Extract the [X, Y] coordinate from the center of the cell holding the provided text.  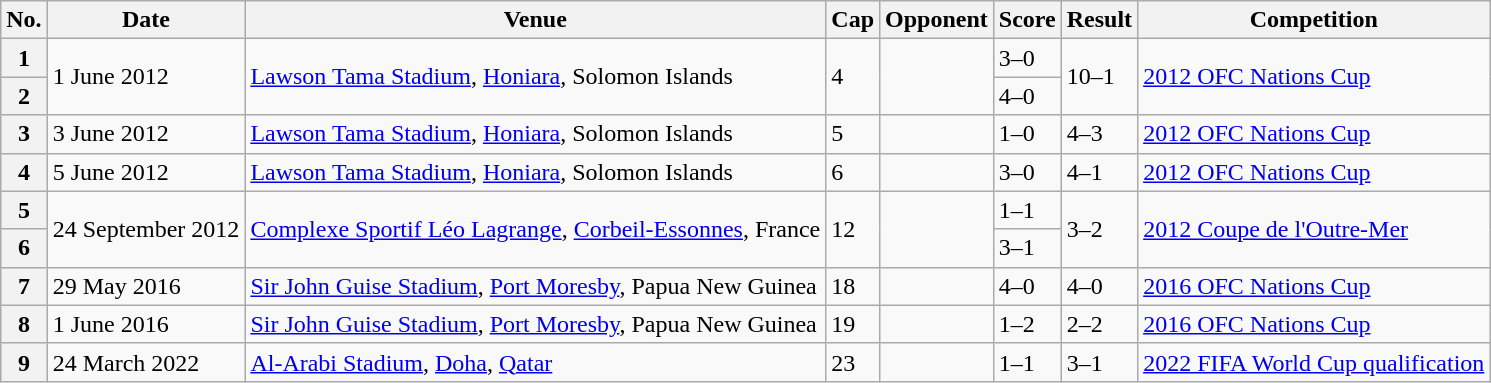
24 September 2012 [146, 229]
1 June 2012 [146, 77]
3–2 [1099, 229]
Opponent [937, 20]
1–2 [1027, 324]
No. [24, 20]
Venue [536, 20]
Date [146, 20]
Competition [1314, 20]
9 [24, 362]
2022 FIFA World Cup qualification [1314, 362]
Score [1027, 20]
3 June 2012 [146, 134]
2012 Coupe de l'Outre-Mer [1314, 229]
29 May 2016 [146, 286]
Al-Arabi Stadium, Doha, Qatar [536, 362]
4–3 [1099, 134]
1 [24, 58]
5 June 2012 [146, 172]
Cap [853, 20]
1 June 2016 [146, 324]
1–0 [1027, 134]
12 [853, 229]
8 [24, 324]
Complexe Sportif Léo Lagrange, Corbeil-Essonnes, France [536, 229]
3 [24, 134]
23 [853, 362]
7 [24, 286]
18 [853, 286]
10–1 [1099, 77]
2 [24, 96]
19 [853, 324]
24 March 2022 [146, 362]
2–2 [1099, 324]
Result [1099, 20]
4–1 [1099, 172]
